Detect which cell encompasses the target text, then output its [x, y] center coordinate. 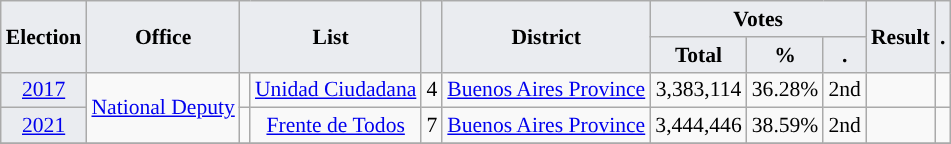
2017 [44, 90]
38.59% [786, 126]
3,383,114 [698, 90]
Votes [758, 19]
Election [44, 36]
Frente de Todos [336, 126]
7 [432, 126]
% [786, 55]
Total [698, 55]
36.28% [786, 90]
2021 [44, 126]
Result [900, 36]
Unidad Ciudadana [336, 90]
4 [432, 90]
District [546, 36]
List [331, 36]
Office [162, 36]
National Deputy [162, 108]
3,444,446 [698, 126]
